Locate the cell with the specified text and output its [x, y] center coordinate. 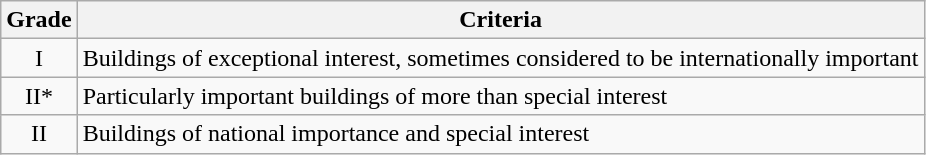
I [39, 58]
II* [39, 96]
II [39, 134]
Particularly important buildings of more than special interest [500, 96]
Grade [39, 20]
Criteria [500, 20]
Buildings of exceptional interest, sometimes considered to be internationally important [500, 58]
Buildings of national importance and special interest [500, 134]
